Identify which cell holds the provided text, then report its (x, y) central coordinate. 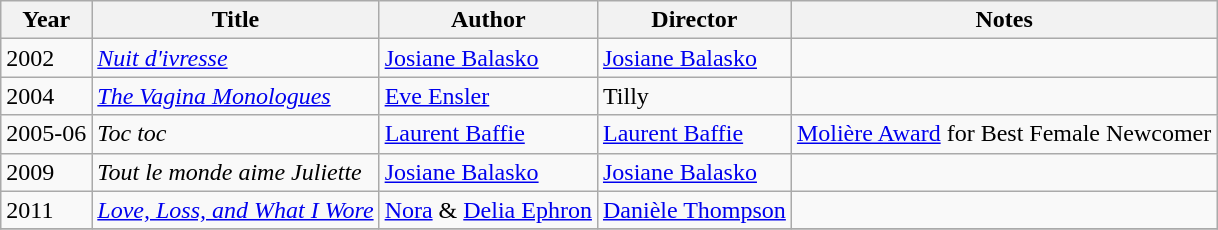
2002 (46, 58)
Director (694, 20)
Author (488, 20)
2009 (46, 172)
Nuit d'ivresse (236, 58)
Molière Award for Best Female Newcomer (1004, 134)
2011 (46, 210)
Tout le monde aime Juliette (236, 172)
Notes (1004, 20)
Toc toc (236, 134)
2004 (46, 96)
2005-06 (46, 134)
The Vagina Monologues (236, 96)
Nora & Delia Ephron (488, 210)
Danièle Thompson (694, 210)
Year (46, 20)
Title (236, 20)
Tilly (694, 96)
Eve Ensler (488, 96)
Love, Loss, and What I Wore (236, 210)
